Output the [x, y] coordinate of the center of the cell containing the given text.  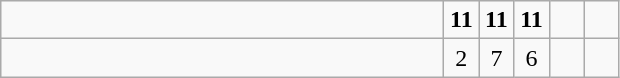
2 [462, 58]
7 [496, 58]
6 [532, 58]
